For the text-containing cell, return its midpoint in [x, y] coordinate format. 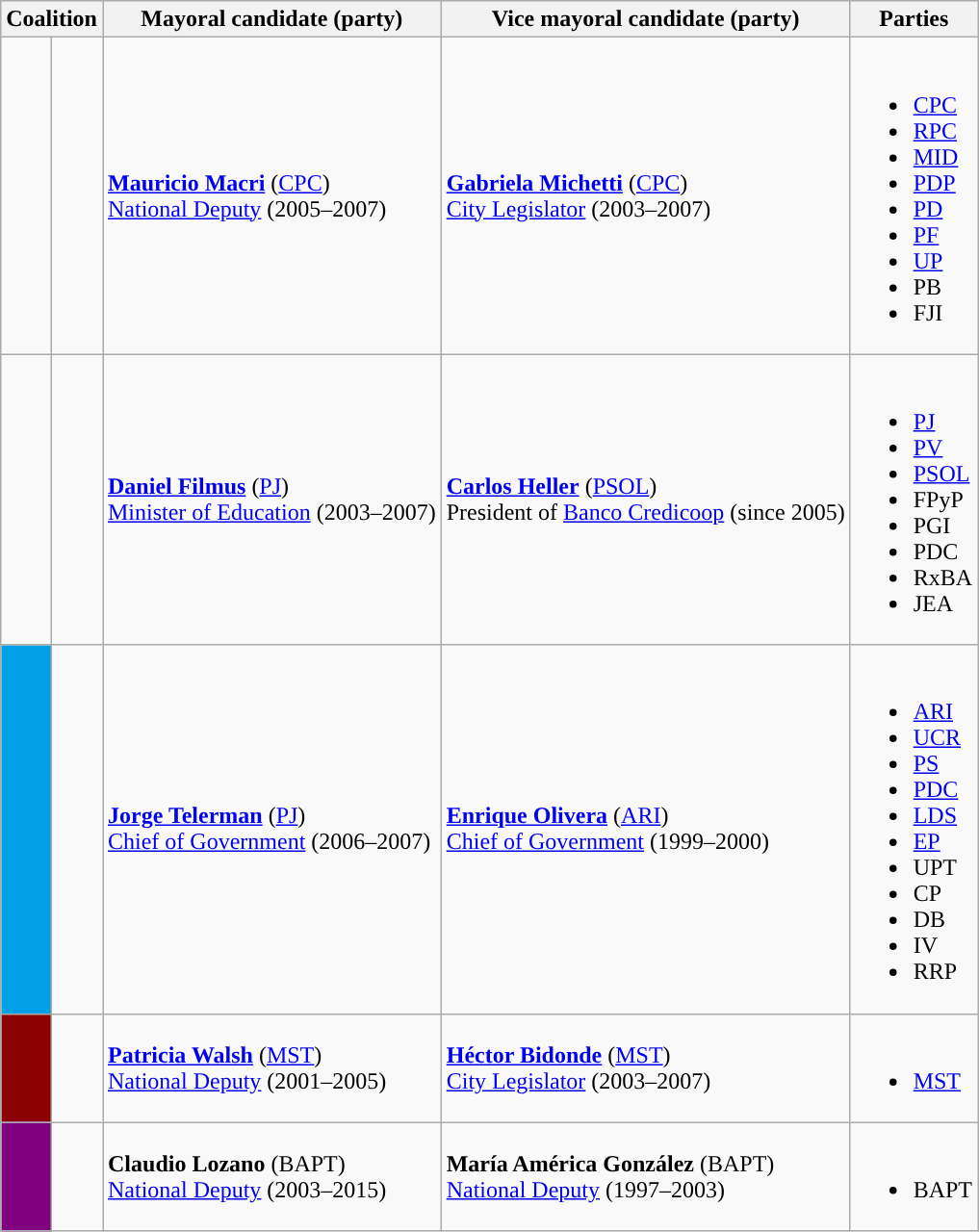
María América González (BAPT)National Deputy (1997–2003) [645, 1176]
ARIUCRPSPDCLDSEPUPTCPDBIVRRP [914, 830]
Claudio Lozano (BAPT)National Deputy (2003–2015) [271, 1176]
Parties [914, 19]
CPCRPCMIDPDPPDPFUPPBFJI [914, 196]
Daniel Filmus (PJ)Minister of Education (2003–2007) [271, 500]
Vice mayoral candidate (party) [645, 19]
Gabriela Michetti (CPC)City Legislator (2003–2007) [645, 196]
Patricia Walsh (MST)National Deputy (2001–2005) [271, 1068]
Héctor Bidonde (MST)City Legislator (2003–2007) [645, 1068]
Mayoral candidate (party) [271, 19]
Jorge Telerman (PJ)Chief of Government (2006–2007) [271, 830]
Mauricio Macri (CPC)National Deputy (2005–2007) [271, 196]
Coalition [52, 19]
Carlos Heller (PSOL)President of Banco Credicoop (since 2005) [645, 500]
Enrique Olivera (ARI)Chief of Government (1999–2000) [645, 830]
MST [914, 1068]
PJPVPSOLFPyPPGIPDCRxBAJEA [914, 500]
BAPT [914, 1176]
